Scan for the cell matching the given text and deliver its (X, Y) coordinate at center. 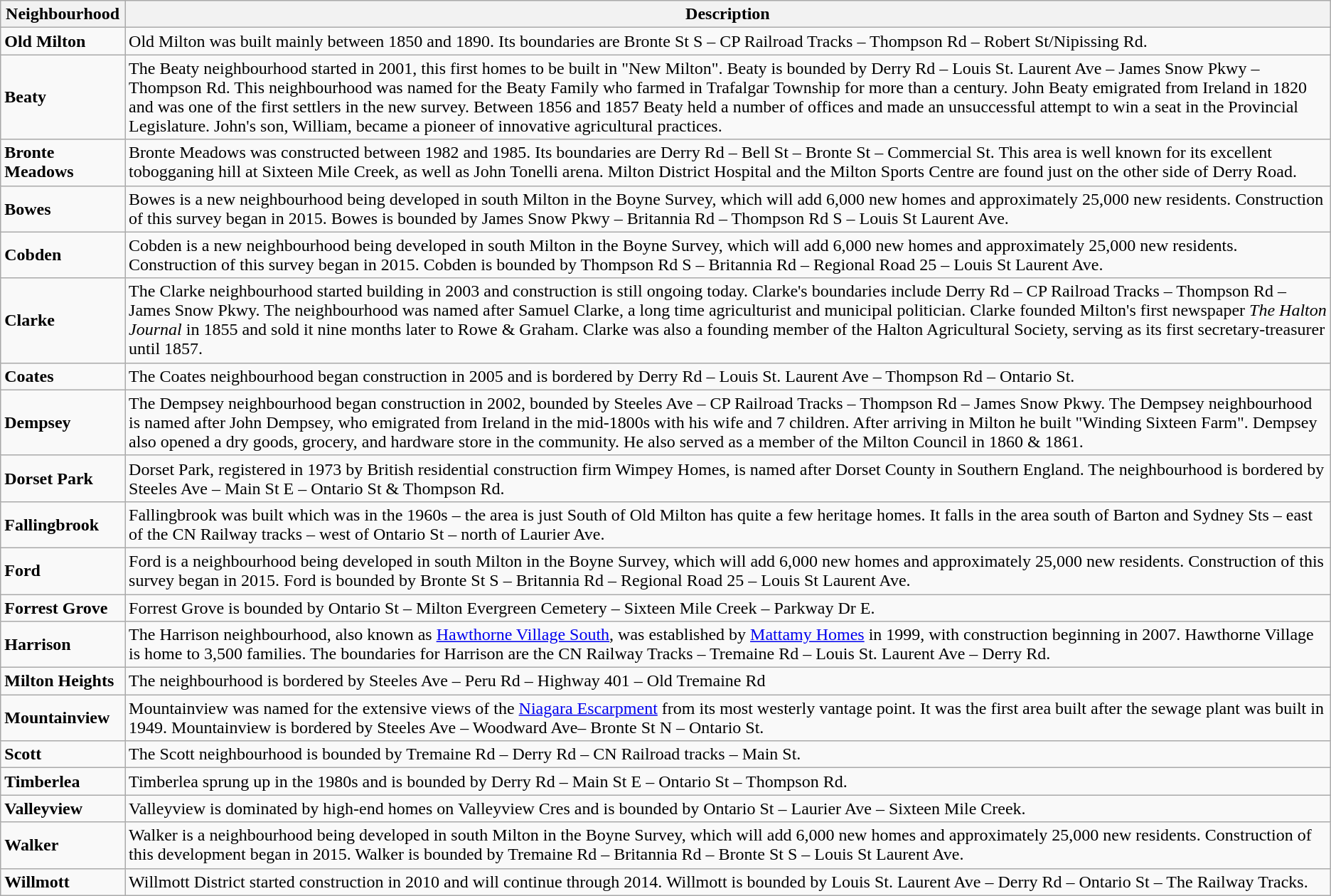
Beaty (63, 97)
Forrest Grove (63, 608)
The Coates neighbourhood began construction in 2005 and is bordered by Derry Rd – Louis St. Laurent Ave – Thompson Rd – Ontario St. (728, 376)
The Scott neighbourhood is bounded by Tremaine Rd – Derry Rd – CN Railroad tracks – Main St. (728, 754)
Neighbourhood (63, 14)
Old Milton was built mainly between 1850 and 1890. Its boundaries are Bronte St S – CP Railroad Tracks – Thompson Rd – Robert St/Nipissing Rd. (728, 41)
Bowes (63, 209)
Harrison (63, 644)
Willmott (63, 882)
Bronte Meadows (63, 162)
Forrest Grove is bounded by Ontario St – Milton Evergreen Cemetery – Sixteen Mile Creek – Parkway Dr E. (728, 608)
Clarke (63, 320)
The neighbourhood is bordered by Steeles Ave – Peru Rd – Highway 401 – Old Tremaine Rd (728, 681)
Valleyview is dominated by high-end homes on Valleyview Cres and is bounded by Ontario St – Laurier Ave – Sixteen Mile Creek. (728, 809)
Timberlea (63, 782)
Ford (63, 570)
Old Milton (63, 41)
Timberlea sprung up in the 1980s and is bounded by Derry Rd – Main St E – Ontario St – Thompson Rd. (728, 782)
Valleyview (63, 809)
Milton Heights (63, 681)
Mountainview (63, 718)
Fallingbrook (63, 525)
Scott (63, 754)
Dempsey (63, 422)
Cobden (63, 255)
Dorset Park (63, 478)
Walker (63, 845)
Description (728, 14)
Coates (63, 376)
